Locate the cell with the specified text and output its [x, y] center coordinate. 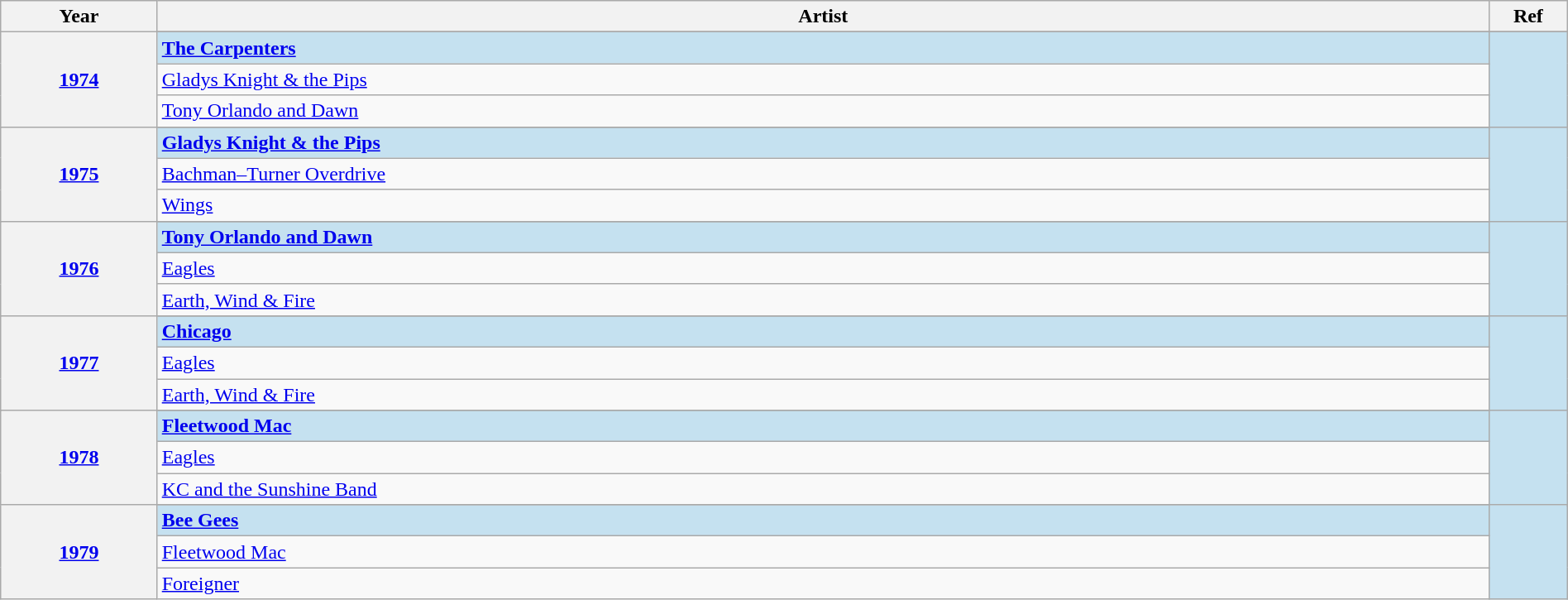
The Carpenters [823, 48]
1978 [79, 458]
Bee Gees [823, 521]
Year [79, 17]
1974 [79, 79]
Foreigner [823, 583]
1979 [79, 552]
Wings [823, 205]
1976 [79, 268]
KC and the Sunshine Band [823, 489]
Ref [1528, 17]
1975 [79, 174]
Bachman–Turner Overdrive [823, 174]
1977 [79, 362]
Chicago [823, 331]
Artist [823, 17]
